For the text-containing cell, return its midpoint in (X, Y) coordinate format. 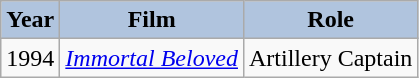
Film (152, 20)
1994 (30, 58)
Role (330, 20)
Year (30, 20)
Artillery Captain (330, 58)
Immortal Beloved (152, 58)
